Provide the (x, y) coordinate of the cell's center where the given text is located.  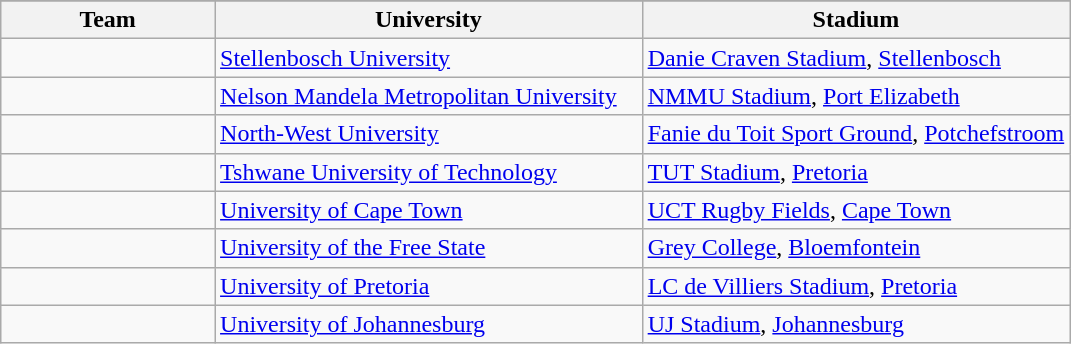
Nelson Mandela Metropolitan University (429, 96)
University of Pretoria (429, 286)
UJ Stadium, Johannesburg (856, 324)
North-West University (429, 134)
Fanie du Toit Sport Ground, Potchefstroom (856, 134)
Grey College, Bloemfontein (856, 248)
TUT Stadium, Pretoria (856, 172)
University of Cape Town (429, 210)
Tshwane University of Technology (429, 172)
Stadium (856, 20)
NMMU Stadium, Port Elizabeth (856, 96)
University of the Free State (429, 248)
Team (108, 20)
University of Johannesburg (429, 324)
Danie Craven Stadium, Stellenbosch (856, 58)
LC de Villiers Stadium, Pretoria (856, 286)
University (429, 20)
Stellenbosch University (429, 58)
UCT Rugby Fields, Cape Town (856, 210)
